Pinpoint the cell where the given text exists, returning its (x, y) midpoint coordinate. 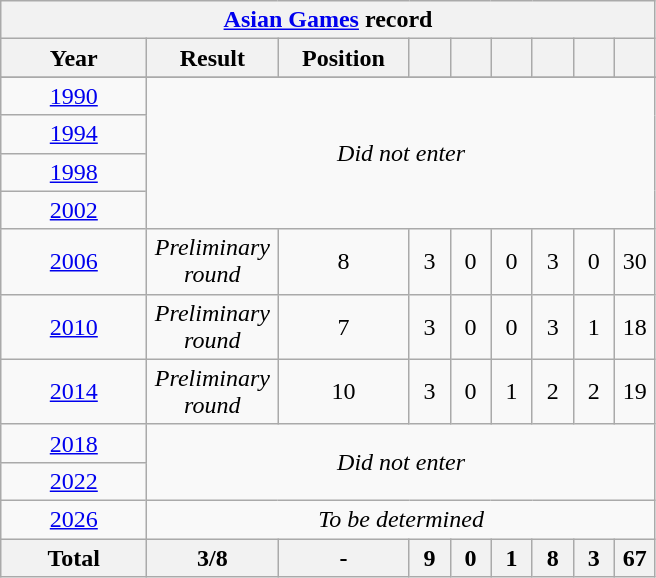
1994 (74, 134)
2018 (74, 443)
1998 (74, 172)
2006 (74, 262)
Position (344, 58)
Year (74, 58)
2002 (74, 210)
1990 (74, 96)
7 (344, 326)
10 (344, 392)
67 (634, 557)
2026 (74, 519)
2022 (74, 481)
3/8 (212, 557)
2010 (74, 326)
19 (634, 392)
- (344, 557)
18 (634, 326)
To be determined (401, 519)
30 (634, 262)
Result (212, 58)
9 (430, 557)
Total (74, 557)
Asian Games record (328, 20)
2014 (74, 392)
